Identify which cell holds the provided text, then report its (x, y) central coordinate. 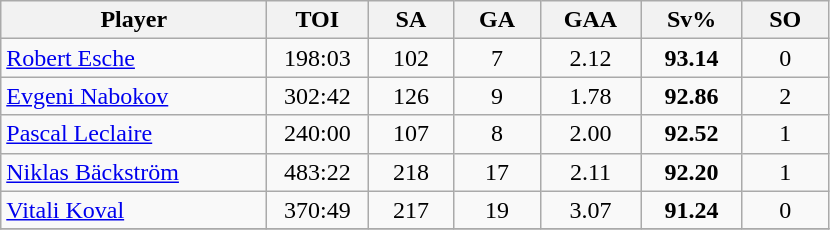
1.78 (590, 96)
GA (497, 20)
SO (785, 20)
107 (411, 134)
19 (497, 210)
93.14 (692, 58)
TOI (318, 20)
217 (411, 210)
92.20 (692, 172)
198:03 (318, 58)
2.11 (590, 172)
Evgeni Nabokov (134, 96)
Sv% (692, 20)
92.52 (692, 134)
Robert Esche (134, 58)
2.00 (590, 134)
SA (411, 20)
102 (411, 58)
91.24 (692, 210)
2 (785, 96)
483:22 (318, 172)
7 (497, 58)
8 (497, 134)
240:00 (318, 134)
Vitali Koval (134, 210)
370:49 (318, 210)
17 (497, 172)
218 (411, 172)
92.86 (692, 96)
Niklas Bäckström (134, 172)
302:42 (318, 96)
GAA (590, 20)
126 (411, 96)
Pascal Leclaire (134, 134)
9 (497, 96)
2.12 (590, 58)
Player (134, 20)
3.07 (590, 210)
